Pinpoint the cell where the given text exists, returning its (X, Y) midpoint coordinate. 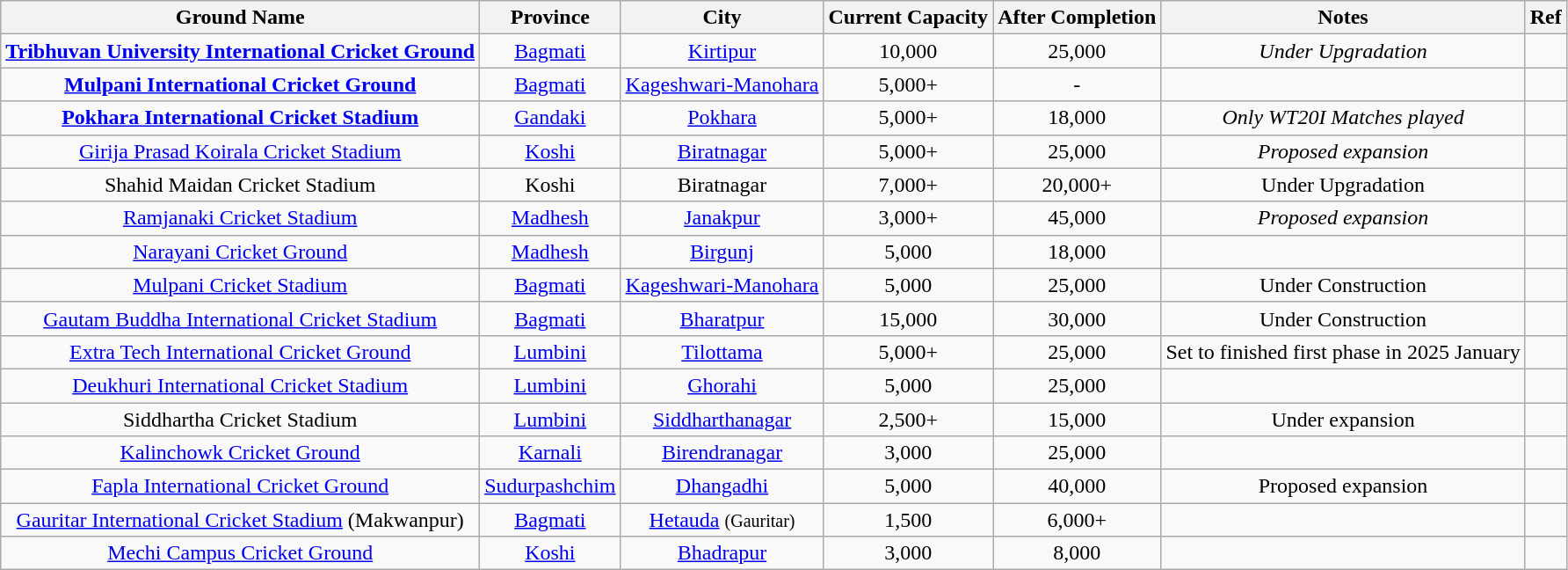
Pokhara (722, 118)
Dhangadhi (722, 486)
Gauritar International Cricket Stadium (Makwanpur) (241, 520)
Fapla International Cricket Ground (241, 486)
Ramjanaki Cricket Stadium (241, 218)
Mulpani Cricket Stadium (241, 285)
City (722, 18)
Province (550, 18)
Only WT20I Matches played (1343, 118)
20,000+ (1078, 185)
Karnali (550, 453)
Set to finished first phase in 2025 January (1343, 352)
Tilottama (722, 352)
Tribhuvan University International Cricket Ground (241, 51)
Kalinchowk Cricket Ground (241, 453)
Siddharthanagar (722, 420)
Current Capacity (909, 18)
After Completion (1078, 18)
- (1078, 84)
Extra Tech International Cricket Ground (241, 352)
Deukhuri International Cricket Stadium (241, 385)
30,000 (1078, 318)
Hetauda (Gauritar) (722, 520)
10,000 (909, 51)
Shahid Maidan Cricket Stadium (241, 185)
40,000 (1078, 486)
Birgunj (722, 252)
Janakpur (722, 218)
Siddhartha Cricket Stadium (241, 420)
Mechi Campus Cricket Ground (241, 553)
8,000 (1078, 553)
Mulpani International Cricket Ground (241, 84)
45,000 (1078, 218)
6,000+ (1078, 520)
Gandaki (550, 118)
Ref (1545, 18)
Narayani Cricket Ground (241, 252)
Birendranagar (722, 453)
Ghorahi (722, 385)
3,000+ (909, 218)
Gautam Buddha International Cricket Stadium (241, 318)
7,000+ (909, 185)
Bhadrapur (722, 553)
Girija Prasad Koirala Cricket Stadium (241, 151)
Ground Name (241, 18)
Bharatpur (722, 318)
2,500+ (909, 420)
1,500 (909, 520)
Sudurpashchim (550, 486)
Pokhara International Cricket Stadium (241, 118)
Notes (1343, 18)
Under expansion (1343, 420)
Kirtipur (722, 51)
